Find where the given text appears and provide that cell's center as [x, y] coordinate. 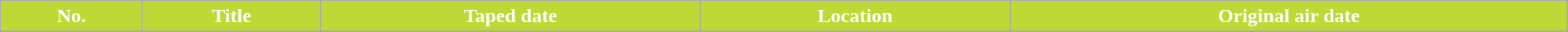
No. [71, 16]
Original air date [1289, 16]
Location [855, 16]
Taped date [510, 16]
Title [232, 16]
